Provide the (X, Y) coordinate of the cell's center where the given text is located.  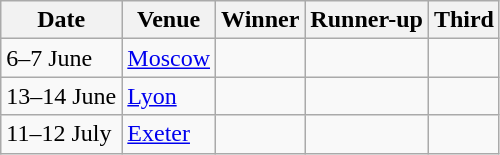
Lyon (169, 96)
Winner (260, 20)
Moscow (169, 58)
Third (464, 20)
6–7 June (62, 58)
Date (62, 20)
13–14 June (62, 96)
11–12 July (62, 134)
Exeter (169, 134)
Runner-up (367, 20)
Venue (169, 20)
